Scan for the cell matching the given text and deliver its (x, y) coordinate at center. 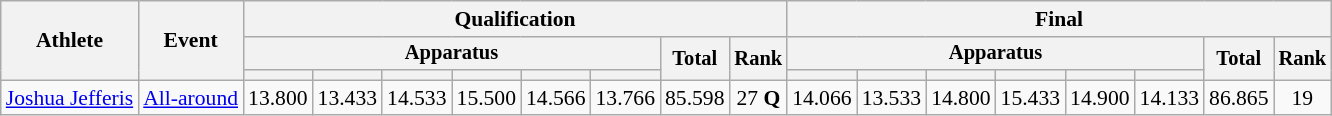
13.533 (892, 98)
14.800 (960, 98)
14.533 (416, 98)
27 Q (758, 98)
13.800 (278, 98)
Final (1059, 19)
14.066 (822, 98)
15.433 (1030, 98)
14.900 (1100, 98)
13.433 (348, 98)
Joshua Jefferis (70, 98)
Qualification (515, 19)
14.133 (1170, 98)
Athlete (70, 40)
All-around (190, 98)
85.598 (694, 98)
19 (1303, 98)
14.566 (556, 98)
15.500 (486, 98)
13.766 (626, 98)
Event (190, 40)
86.865 (1238, 98)
